Output the (X, Y) coordinate of the center of the cell containing the given text.  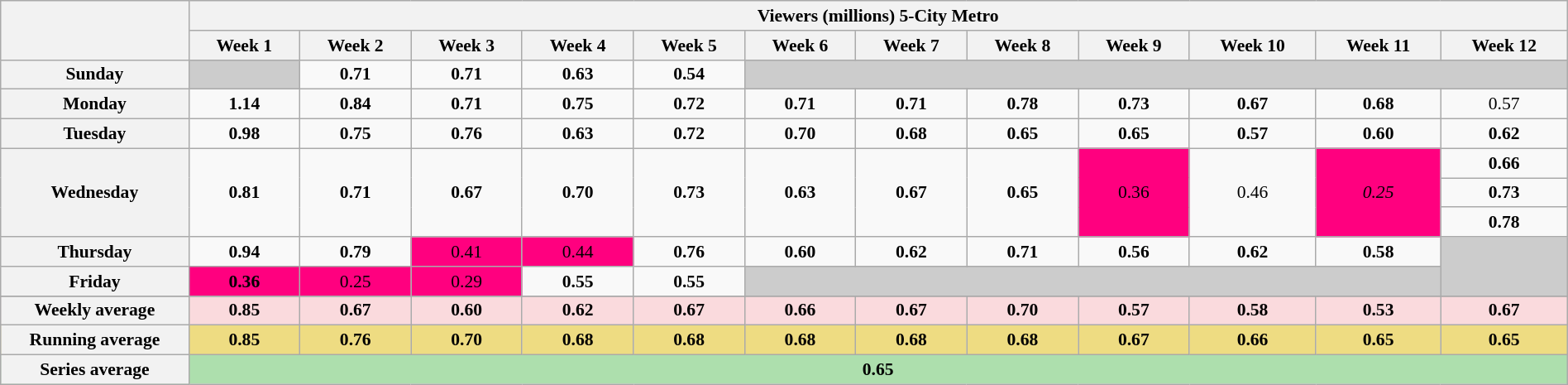
Week 3 (466, 46)
0.94 (244, 252)
Week 1 (244, 46)
0.44 (577, 252)
Week 9 (1134, 46)
0.98 (244, 134)
Week 7 (911, 46)
Week 6 (800, 46)
0.29 (466, 282)
0.46 (1252, 192)
Viewers (millions) 5-City Metro (878, 16)
Friday (94, 282)
0.53 (1378, 310)
Wednesday (94, 192)
Monday (94, 104)
0.81 (244, 192)
Week 5 (689, 46)
Week 4 (577, 46)
Weekly average (94, 310)
0.79 (356, 252)
0.56 (1134, 252)
Week 10 (1252, 46)
0.54 (689, 75)
Thursday (94, 252)
Week 11 (1378, 46)
Week 8 (1022, 46)
0.41 (466, 252)
1.14 (244, 104)
Week 2 (356, 46)
Sunday (94, 75)
Series average (94, 370)
0.84 (356, 104)
Week 12 (1503, 46)
Tuesday (94, 134)
Running average (94, 340)
